Output the (X, Y) coordinate of the center of the cell containing the given text.  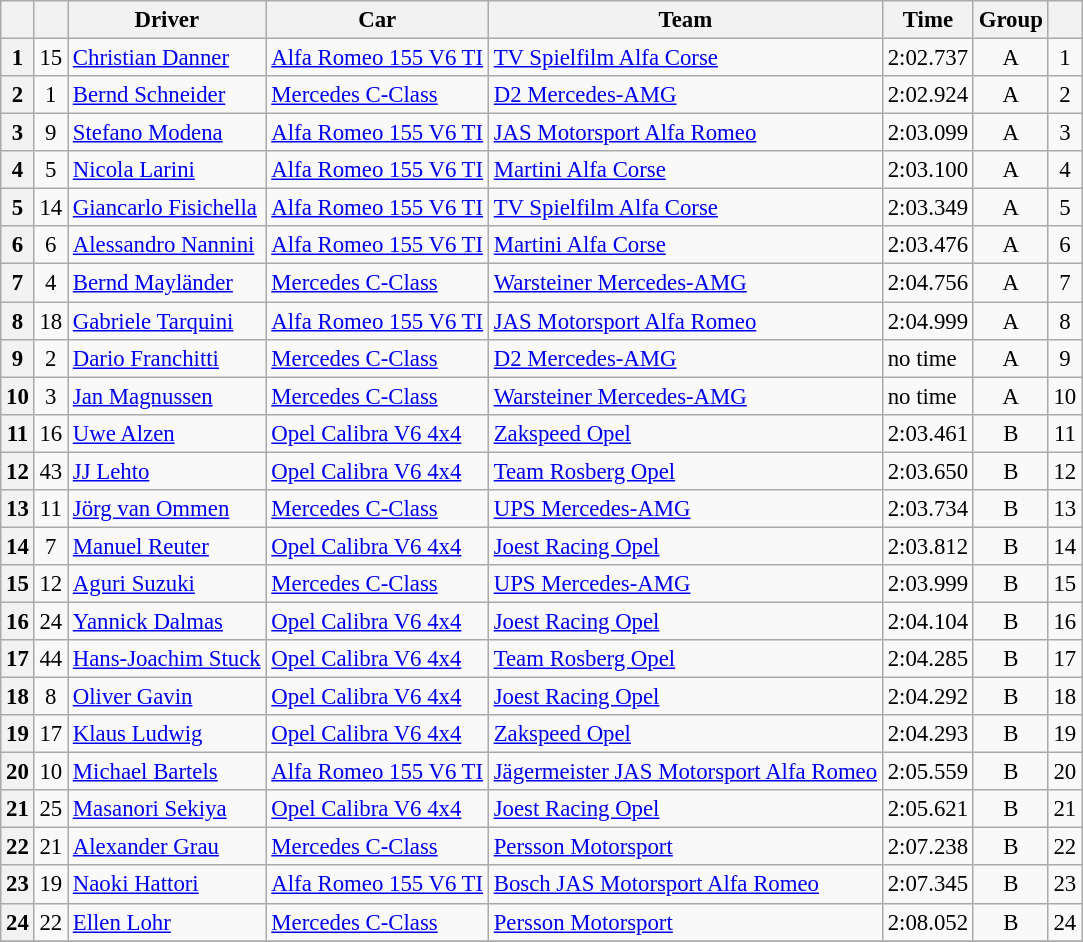
Oliver Gavin (168, 697)
2:04.104 (928, 621)
Time (928, 20)
Klaus Ludwig (168, 734)
2:04.999 (928, 321)
Bosch JAS Motorsport Alfa Romeo (685, 885)
Team (685, 20)
Bernd Mayländer (168, 283)
2:02.737 (928, 58)
2:02.924 (928, 95)
Driver (168, 20)
Stefano Modena (168, 133)
2:05.621 (928, 809)
2:08.052 (928, 922)
Alessandro Nannini (168, 245)
Car (377, 20)
2:04.285 (928, 659)
Masanori Sekiya (168, 809)
Michael Bartels (168, 772)
43 (50, 471)
2:07.238 (928, 847)
Nicola Larini (168, 170)
2:04.756 (928, 283)
Yannick Dalmas (168, 621)
2:03.100 (928, 170)
Jörg van Ommen (168, 509)
Bernd Schneider (168, 95)
2:03.349 (928, 208)
44 (50, 659)
Naoki Hattori (168, 885)
2:03.461 (928, 433)
Dario Franchitti (168, 358)
Alexander Grau (168, 847)
2:03.734 (928, 509)
2:07.345 (928, 885)
JJ Lehto (168, 471)
2:03.650 (928, 471)
Uwe Alzen (168, 433)
2:03.476 (928, 245)
Aguri Suzuki (168, 584)
Jägermeister JAS Motorsport Alfa Romeo (685, 772)
Gabriele Tarquini (168, 321)
2:03.812 (928, 546)
2:03.099 (928, 133)
2:05.559 (928, 772)
Ellen Lohr (168, 922)
Christian Danner (168, 58)
Hans-Joachim Stuck (168, 659)
Giancarlo Fisichella (168, 208)
2:03.999 (928, 584)
2:04.292 (928, 697)
2:04.293 (928, 734)
Group (1010, 20)
Manuel Reuter (168, 546)
Jan Magnussen (168, 396)
25 (50, 809)
